Search for the cell housing the specified text and yield its [x, y] center coordinate. 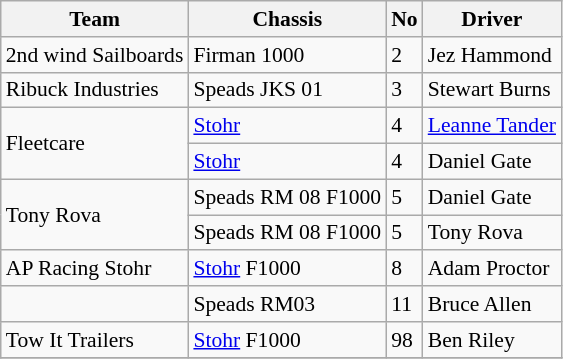
Stewart Burns [492, 90]
Team [95, 19]
98 [404, 340]
Speads JKS 01 [287, 90]
Leanne Tander [492, 126]
Fleetcare [95, 144]
11 [404, 304]
8 [404, 269]
Adam Proctor [492, 269]
Ribuck Industries [95, 90]
Driver [492, 19]
Ben Riley [492, 340]
Tow It Trailers [95, 340]
AP Racing Stohr [95, 269]
3 [404, 90]
No [404, 19]
2nd wind Sailboards [95, 55]
Jez Hammond [492, 55]
Chassis [287, 19]
Firman 1000 [287, 55]
Bruce Allen [492, 304]
2 [404, 55]
Speads RM03 [287, 304]
